Locate the cell with the specified text and output its (x, y) center coordinate. 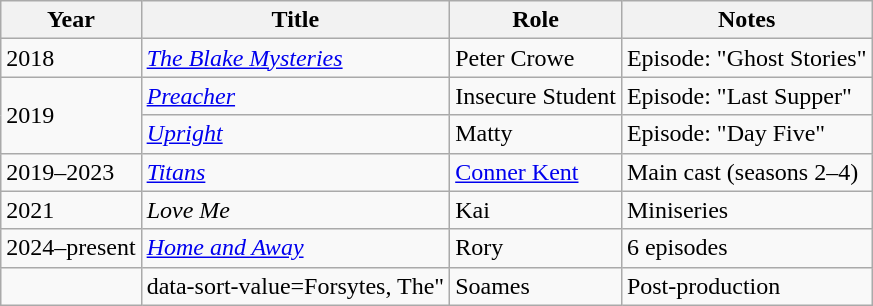
2018 (71, 58)
Episode: "Day Five" (746, 134)
Year (71, 20)
Preacher (296, 96)
Title (296, 20)
The Blake Mysteries (296, 58)
Soames (536, 286)
Upright (296, 134)
Notes (746, 20)
Kai (536, 210)
Post-production (746, 286)
2021 (71, 210)
Conner Kent (536, 172)
Love Me (296, 210)
6 episodes (746, 248)
Matty (536, 134)
Insecure Student (536, 96)
Rory (536, 248)
2019–2023 (71, 172)
Main cast (seasons 2–4) (746, 172)
2024–present (71, 248)
Home and Away (296, 248)
Peter Crowe (536, 58)
Episode: "Ghost Stories" (746, 58)
data-sort-value=Forsytes, The" (296, 286)
Role (536, 20)
Titans (296, 172)
2019 (71, 115)
Episode: "Last Supper" (746, 96)
Miniseries (746, 210)
